Locate the cell with the specified text and output its (X, Y) center coordinate. 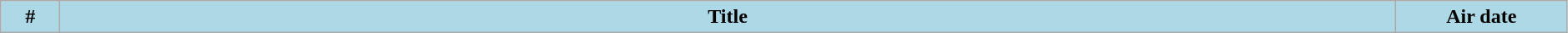
Title (728, 17)
Air date (1481, 17)
# (30, 17)
